Capture the cell that displays the provided text and extract its [x, y] central coordinate. 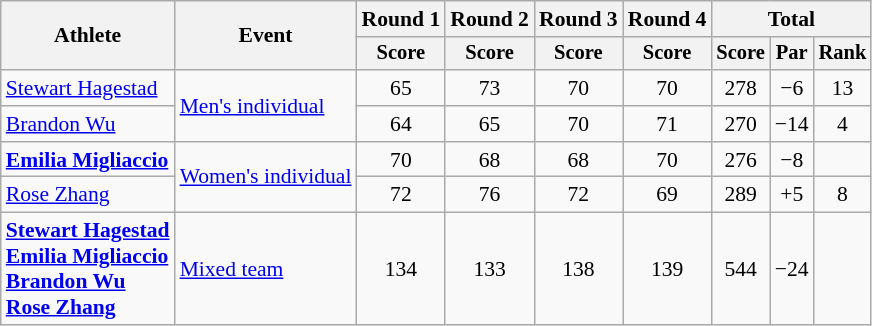
−8 [792, 160]
278 [740, 88]
Rose Zhang [88, 195]
Round 1 [402, 19]
Emilia Migliaccio [88, 160]
71 [668, 124]
544 [740, 269]
Mixed team [266, 269]
Athlete [88, 36]
73 [490, 88]
Rank [843, 54]
Stewart HagestadEmilia MigliaccioBrandon WuRose Zhang [88, 269]
−14 [792, 124]
Par [792, 54]
−24 [792, 269]
Round 2 [490, 19]
276 [740, 160]
13 [843, 88]
Total [791, 19]
Stewart Hagestad [88, 88]
4 [843, 124]
270 [740, 124]
+5 [792, 195]
Event [266, 36]
134 [402, 269]
Round 4 [668, 19]
Round 3 [578, 19]
289 [740, 195]
69 [668, 195]
Women's individual [266, 178]
76 [490, 195]
133 [490, 269]
Brandon Wu [88, 124]
139 [668, 269]
8 [843, 195]
−6 [792, 88]
64 [402, 124]
Men's individual [266, 106]
138 [578, 269]
